Search for the cell housing the specified text and yield its (x, y) center coordinate. 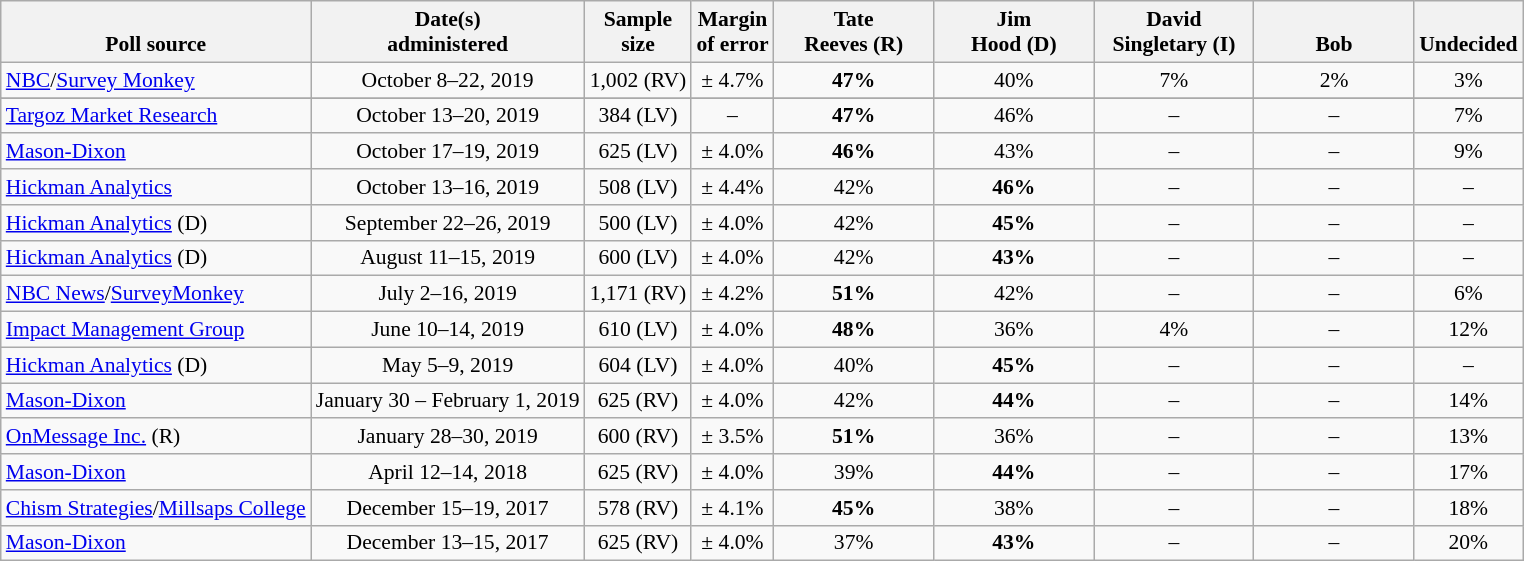
6% (1468, 294)
NBC News/SurveyMonkey (156, 294)
39% (854, 472)
13% (1468, 437)
± 4.7% (732, 80)
± 4.2% (732, 294)
± 3.5% (732, 437)
October 13–16, 2019 (448, 187)
600 (RV) (638, 437)
TateReeves (R) (854, 32)
Bob (1334, 32)
17% (1468, 472)
January 28–30, 2019 (448, 437)
1,002 (RV) (638, 80)
Targoz Market Research (156, 116)
JimHood (D) (1014, 32)
October 8–22, 2019 (448, 80)
384 (LV) (638, 116)
± 4.1% (732, 508)
18% (1468, 508)
DavidSingletary (I) (1174, 32)
625 (LV) (638, 152)
Marginof error (732, 32)
2% (1334, 80)
Poll source (156, 32)
578 (RV) (638, 508)
Hickman Analytics (156, 187)
Date(s)administered (448, 32)
Impact Management Group (156, 330)
NBC/Survey Monkey (156, 80)
September 22–26, 2019 (448, 223)
June 10–14, 2019 (448, 330)
500 (LV) (638, 223)
Undecided (1468, 32)
December 13–15, 2017 (448, 543)
508 (LV) (638, 187)
1,171 (RV) (638, 294)
October 13–20, 2019 (448, 116)
20% (1468, 543)
48% (854, 330)
14% (1468, 401)
April 12–14, 2018 (448, 472)
Chism Strategies/Millsaps College (156, 508)
Samplesize (638, 32)
August 11–15, 2019 (448, 258)
January 30 – February 1, 2019 (448, 401)
October 17–19, 2019 (448, 152)
600 (LV) (638, 258)
604 (LV) (638, 365)
12% (1468, 330)
July 2–16, 2019 (448, 294)
610 (LV) (638, 330)
37% (854, 543)
December 15–19, 2017 (448, 508)
9% (1468, 152)
± 4.4% (732, 187)
4% (1174, 330)
3% (1468, 80)
May 5–9, 2019 (448, 365)
38% (1014, 508)
OnMessage Inc. (R) (156, 437)
